Return the (X, Y) coordinate for the center point of the cell that contains the specified text.  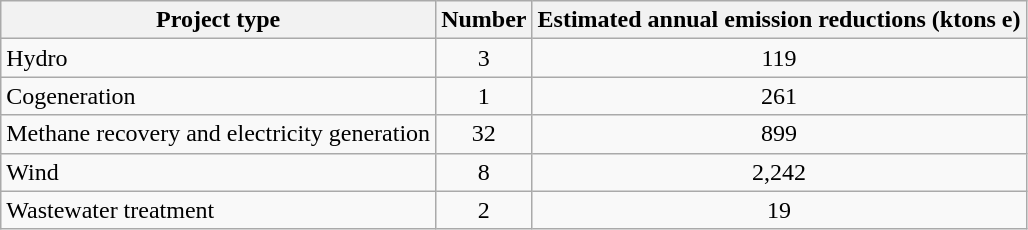
Number (484, 20)
2 (484, 210)
Project type (218, 20)
Wind (218, 172)
Methane recovery and electricity generation (218, 134)
19 (779, 210)
Wastewater treatment (218, 210)
Cogeneration (218, 96)
Estimated annual emission reductions (ktons e) (779, 20)
899 (779, 134)
8 (484, 172)
1 (484, 96)
32 (484, 134)
Hydro (218, 58)
119 (779, 58)
261 (779, 96)
2,242 (779, 172)
3 (484, 58)
